For the text-containing cell, return its midpoint in (x, y) coordinate format. 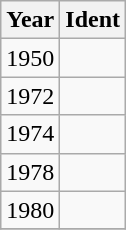
1978 (30, 172)
1950 (30, 58)
1974 (30, 134)
1980 (30, 210)
Year (30, 20)
Ident (93, 20)
1972 (30, 96)
